Capture the cell that displays the provided text and extract its (x, y) central coordinate. 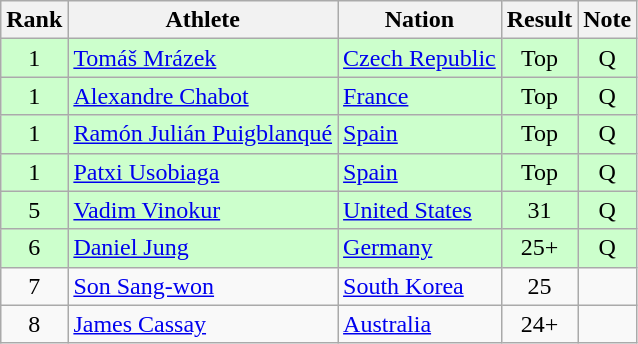
7 (34, 286)
8 (34, 324)
Daniel Jung (203, 248)
Son Sang-won (203, 286)
Alexandre Chabot (203, 96)
Czech Republic (420, 58)
Athlete (203, 20)
United States (420, 210)
James Cassay (203, 324)
Ramón Julián Puigblanqué (203, 134)
Patxi Usobiaga (203, 172)
South Korea (420, 286)
6 (34, 248)
Australia (420, 324)
5 (34, 210)
25+ (539, 248)
Vadim Vinokur (203, 210)
Rank (34, 20)
Note (608, 20)
Tomáš Mrázek (203, 58)
France (420, 96)
Germany (420, 248)
Nation (420, 20)
Result (539, 20)
25 (539, 286)
31 (539, 210)
24+ (539, 324)
